Find where the given text appears and provide that cell's center as (X, Y) coordinate. 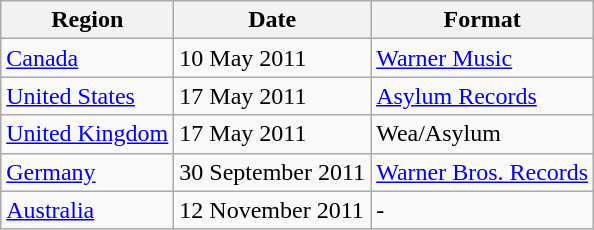
10 May 2011 (272, 58)
United Kingdom (88, 134)
Germany (88, 172)
30 September 2011 (272, 172)
Date (272, 20)
Asylum Records (482, 96)
Australia (88, 210)
12 November 2011 (272, 210)
Region (88, 20)
United States (88, 96)
Format (482, 20)
Canada (88, 58)
- (482, 210)
Wea/Asylum (482, 134)
Warner Bros. Records (482, 172)
Warner Music (482, 58)
